Return the [x, y] coordinate for the center point of the cell that contains the specified text.  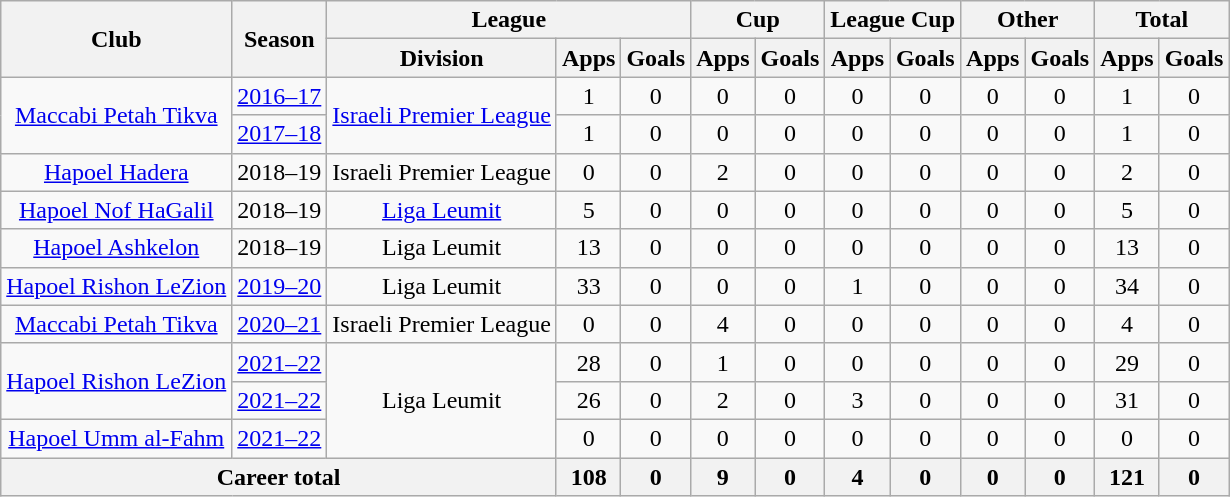
26 [588, 400]
Division [442, 58]
Season [280, 39]
34 [1127, 286]
Career total [279, 477]
Hapoel Hadera [116, 172]
League [509, 20]
2016–17 [280, 96]
Hapoel Ashkelon [116, 248]
108 [588, 477]
2019–20 [280, 286]
Other [1028, 20]
2017–18 [280, 134]
2020–21 [280, 324]
Hapoel Nof HaGalil [116, 210]
29 [1127, 362]
9 [723, 477]
Total [1162, 20]
Club [116, 39]
28 [588, 362]
31 [1127, 400]
33 [588, 286]
121 [1127, 477]
League Cup [893, 20]
Cup [758, 20]
3 [858, 400]
Hapoel Umm al-Fahm [116, 438]
